Pinpoint the cell where the given text exists, returning its (X, Y) midpoint coordinate. 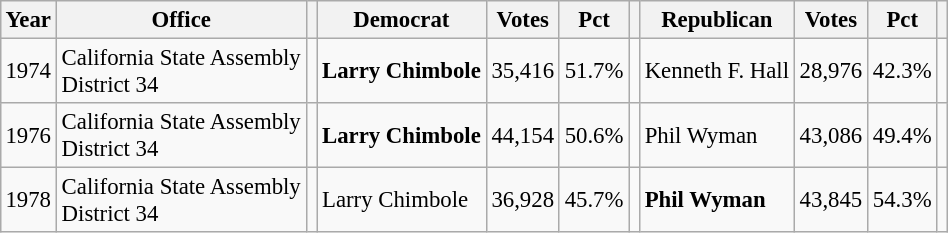
1978 (28, 200)
51.7% (594, 70)
54.3% (902, 200)
1974 (28, 70)
36,928 (522, 200)
43,845 (830, 200)
1976 (28, 136)
49.4% (902, 136)
Office (181, 20)
43,086 (830, 136)
45.7% (594, 200)
Democrat (402, 20)
Year (28, 20)
44,154 (522, 136)
28,976 (830, 70)
35,416 (522, 70)
Kenneth F. Hall (716, 70)
50.6% (594, 136)
42.3% (902, 70)
Republican (716, 20)
